Pinpoint the cell where the given text exists, returning its [X, Y] midpoint coordinate. 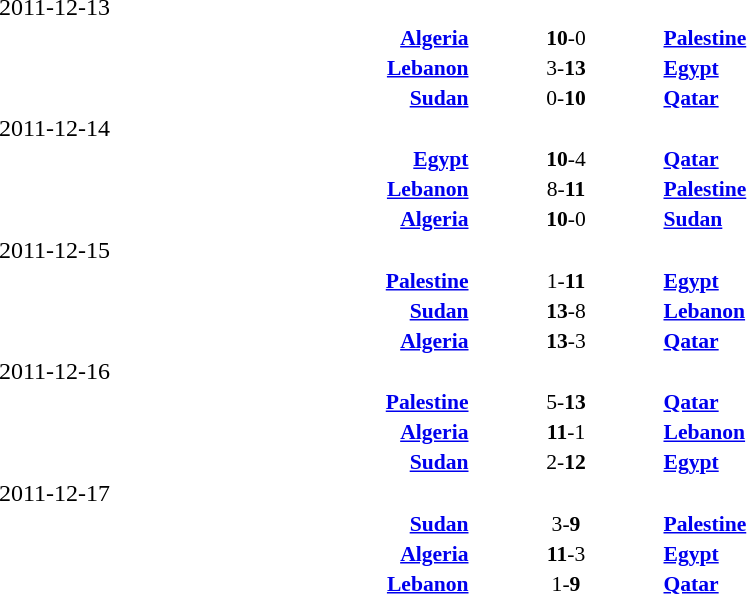
3-13 [566, 68]
5-13 [566, 402]
11-3 [566, 554]
11-1 [566, 432]
1-11 [566, 280]
13-3 [566, 340]
0-10 [566, 98]
2-12 [566, 462]
13-8 [566, 310]
3-9 [566, 524]
8-11 [566, 189]
10-4 [566, 159]
